From the cell containing the given text, extract its center point as [x, y] coordinate. 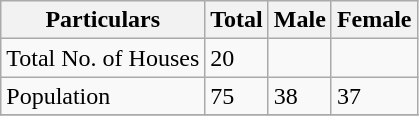
75 [237, 96]
Total No. of Houses [103, 58]
38 [300, 96]
Particulars [103, 20]
Total [237, 20]
Population [103, 96]
37 [374, 96]
20 [237, 58]
Male [300, 20]
Female [374, 20]
